For the text-containing cell, return its midpoint in [x, y] coordinate format. 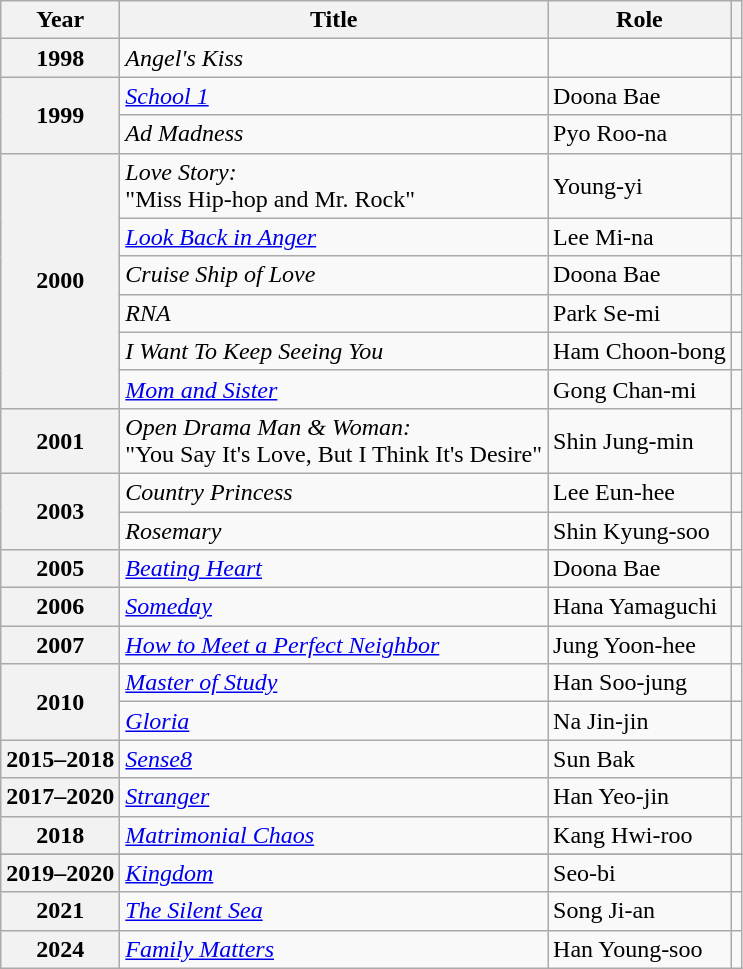
Shin Jung-min [640, 440]
Family Matters [334, 949]
Pyo Roo-na [640, 134]
Cruise Ship of Love [334, 275]
2017–2020 [60, 797]
2021 [60, 911]
Park Se-mi [640, 313]
Han Soo-jung [640, 683]
2000 [60, 280]
Han Young-soo [640, 949]
2007 [60, 645]
Matrimonial Chaos [334, 835]
Lee Mi-na [640, 237]
Title [334, 20]
Kingdom [334, 873]
2006 [60, 607]
Stranger [334, 797]
Year [60, 20]
I Want To Keep Seeing You [334, 351]
Seo-bi [640, 873]
1999 [60, 115]
Ad Madness [334, 134]
Open Drama Man & Woman:"You Say It's Love, But I Think It's Desire" [334, 440]
Country Princess [334, 492]
2018 [60, 835]
Sense8 [334, 759]
Kang Hwi-roo [640, 835]
2015–2018 [60, 759]
Song Ji-an [640, 911]
Lee Eun-hee [640, 492]
Young-yi [640, 186]
Role [640, 20]
Mom and Sister [334, 389]
Look Back in Anger [334, 237]
Someday [334, 607]
RNA [334, 313]
2005 [60, 569]
2010 [60, 702]
How to Meet a Perfect Neighbor [334, 645]
Na Jin-jin [640, 721]
Shin Kyung-soo [640, 531]
Beating Heart [334, 569]
Master of Study [334, 683]
The Silent Sea [334, 911]
Love Story:"Miss Hip-hop and Mr. Rock" [334, 186]
Hana Yamaguchi [640, 607]
2024 [60, 949]
Han Yeo-jin [640, 797]
Jung Yoon-hee [640, 645]
2019–2020 [60, 873]
Rosemary [334, 531]
Angel's Kiss [334, 58]
2003 [60, 511]
Ham Choon-bong [640, 351]
School 1 [334, 96]
Sun Bak [640, 759]
Gong Chan-mi [640, 389]
1998 [60, 58]
Gloria [334, 721]
2001 [60, 440]
